Detect which cell encompasses the target text, then output its (x, y) center coordinate. 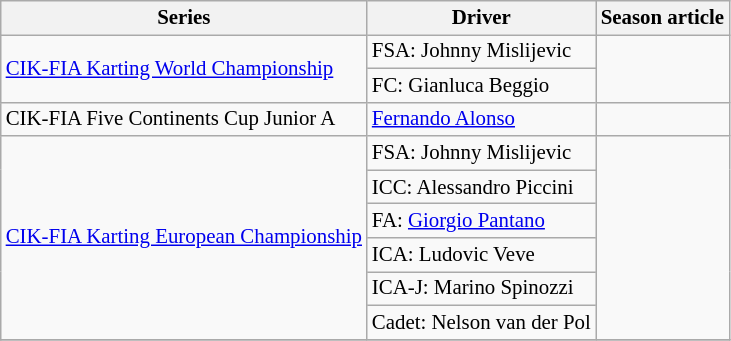
FA: Giorgio Pantano (482, 221)
Season article (662, 18)
ICA-J: Marino Spinozzi (482, 288)
CIK-FIA Karting World Championship (184, 68)
ICC: Alessandro Piccini (482, 187)
Fernando Alonso (482, 119)
FC: Gianluca Beggio (482, 85)
Driver (482, 18)
Cadet: Nelson van der Pol (482, 322)
ICA: Ludovic Veve (482, 255)
CIK-FIA Five Continents Cup Junior A (184, 119)
CIK-FIA Karting European Championship (184, 238)
Series (184, 18)
